Pinpoint the cell where the given text exists, returning its (X, Y) midpoint coordinate. 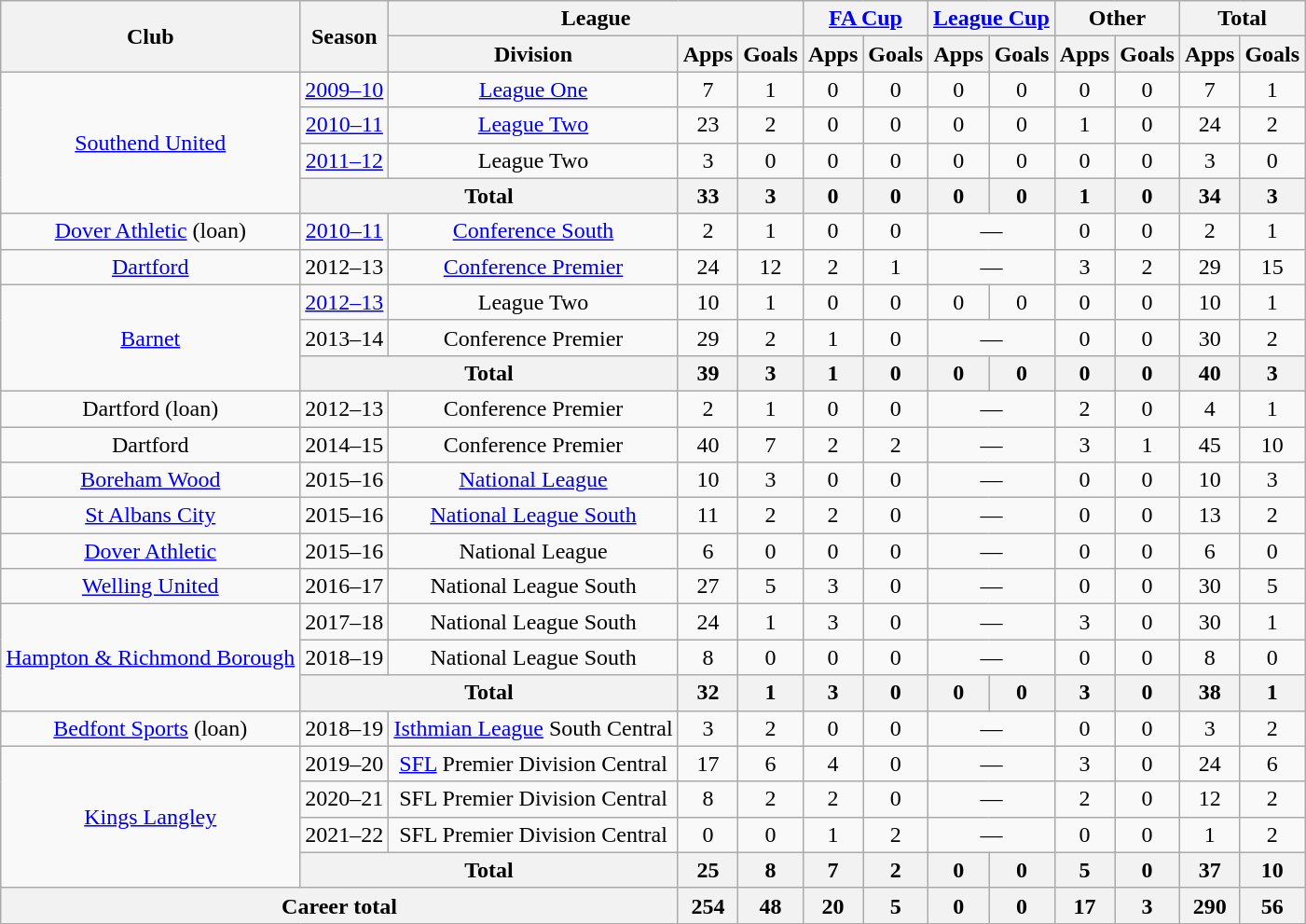
23 (708, 125)
Hampton & Richmond Borough (151, 657)
13 (1209, 516)
St Albans City (151, 516)
Division (533, 54)
Welling United (151, 586)
39 (708, 373)
38 (1209, 693)
League (597, 19)
Dartford (loan) (151, 408)
Other (1117, 19)
20 (832, 905)
27 (708, 586)
Dover Athletic (151, 551)
2009–10 (345, 90)
34 (1209, 196)
32 (708, 693)
Conference South (533, 231)
56 (1272, 905)
Isthmian League South Central (533, 728)
2016–17 (345, 586)
11 (708, 516)
15 (1272, 267)
25 (708, 870)
League One (533, 90)
2011–12 (345, 160)
Season (345, 36)
2017–18 (345, 622)
48 (771, 905)
Boreham Wood (151, 480)
Bedfont Sports (loan) (151, 728)
290 (1209, 905)
FA Cup (865, 19)
37 (1209, 870)
2014–15 (345, 445)
2019–20 (345, 764)
Kings Langley (151, 817)
254 (708, 905)
2021–22 (345, 834)
Southend United (151, 143)
Barnet (151, 338)
Career total (339, 905)
Dover Athletic (loan) (151, 231)
45 (1209, 445)
Club (151, 36)
2020–21 (345, 799)
2013–14 (345, 338)
League Cup (992, 19)
33 (708, 196)
